Detect which cell encompasses the target text, then output its [X, Y] center coordinate. 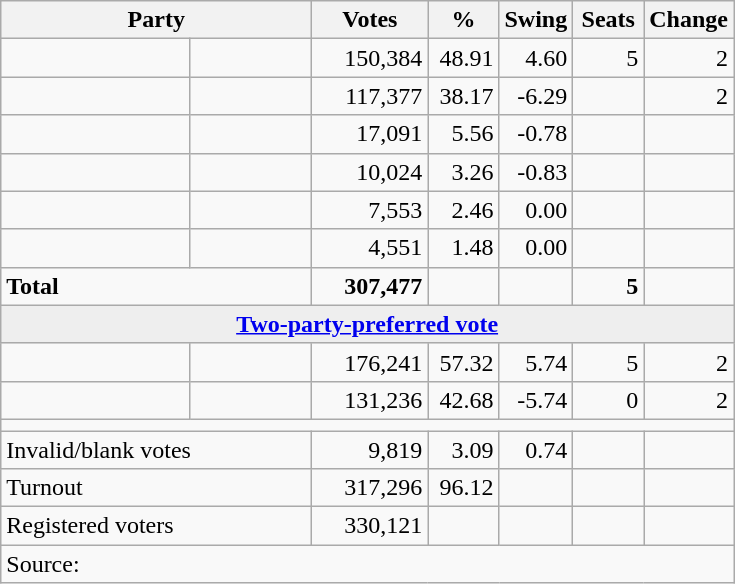
Party [156, 20]
1.48 [464, 248]
176,241 [370, 362]
Change [689, 20]
Source: [368, 564]
7,553 [370, 210]
96.12 [464, 488]
Votes [370, 20]
Invalid/blank votes [156, 449]
4,551 [370, 248]
% [464, 20]
42.68 [464, 400]
Turnout [156, 488]
Swing [536, 20]
317,296 [370, 488]
38.17 [464, 96]
2.46 [464, 210]
150,384 [370, 58]
5.56 [464, 134]
10,024 [370, 172]
0 [608, 400]
Total [156, 286]
-0.83 [536, 172]
48.91 [464, 58]
-0.78 [536, 134]
131,236 [370, 400]
5.74 [536, 362]
3.26 [464, 172]
Seats [608, 20]
57.32 [464, 362]
117,377 [370, 96]
-6.29 [536, 96]
Two-party-preferred vote [368, 324]
4.60 [536, 58]
17,091 [370, 134]
307,477 [370, 286]
Registered voters [156, 526]
330,121 [370, 526]
0.74 [536, 449]
9,819 [370, 449]
3.09 [464, 449]
-5.74 [536, 400]
